Capture the cell that displays the provided text and extract its [x, y] central coordinate. 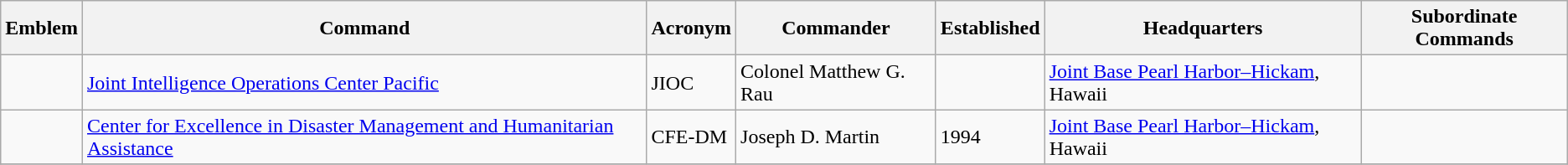
Headquarters [1203, 28]
Center for Excellence in Disaster Management and Humanitarian Assistance [364, 137]
Commander [836, 28]
Joseph D. Martin [836, 137]
Subordinate Commands [1464, 28]
Emblem [42, 28]
CFE-DM [692, 137]
Established [990, 28]
Colonel Matthew G. Rau [836, 82]
Joint Intelligence Operations Center Pacific [364, 82]
1994 [990, 137]
JIOC [692, 82]
Acronym [692, 28]
Command [364, 28]
